Provide the [X, Y] coordinate of the cell's center where the given text is located.  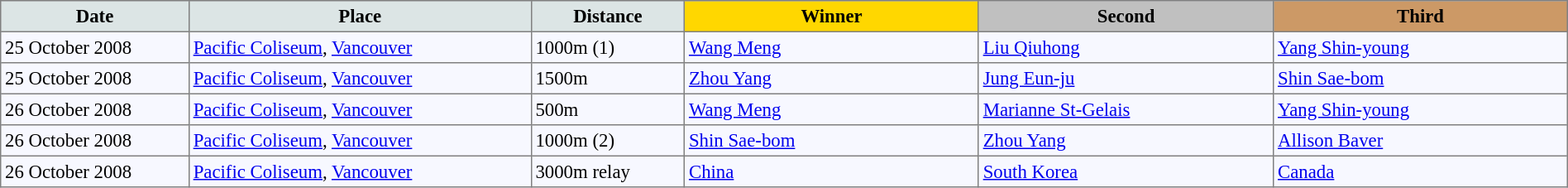
Allison Baver [1421, 141]
Third [1421, 17]
Canada [1421, 171]
Liu Qiuhong [1126, 47]
China [832, 171]
3000m relay [608, 171]
Date [95, 17]
500m [608, 109]
Second [1126, 17]
1000m (2) [608, 141]
1500m [608, 79]
Marianne St-Gelais [1126, 109]
1000m (1) [608, 47]
South Korea [1126, 171]
Jung Eun-ju [1126, 79]
Winner [832, 17]
Place [360, 17]
Distance [608, 17]
